Determine the [x, y] coordinate at the center of the cell enclosing the given text.  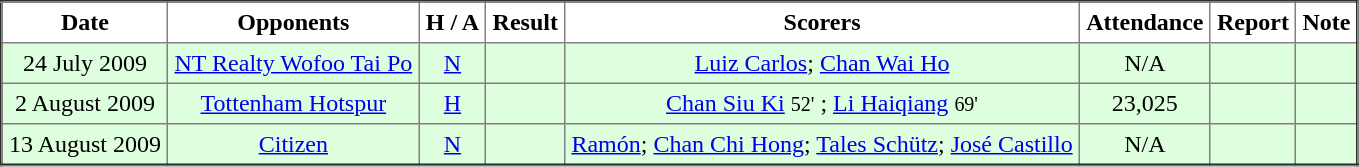
H / A [452, 22]
H [452, 103]
Citizen [294, 144]
24 July 2009 [85, 63]
Report [1252, 22]
NT Realty Wofoo Tai Po [294, 63]
Opponents [294, 22]
Attendance [1144, 22]
2 August 2009 [85, 103]
Result [526, 22]
23,025 [1144, 103]
Luiz Carlos; Chan Wai Ho [822, 63]
Chan Siu Ki 52' ; Li Haiqiang 69' [822, 103]
13 August 2009 [85, 144]
Scorers [822, 22]
Ramón; Chan Chi Hong; Tales Schütz; José Castillo [822, 144]
Date [85, 22]
Tottenham Hotspur [294, 103]
Note [1327, 22]
